Extract the [x, y] coordinate from the center of the cell holding the provided text.  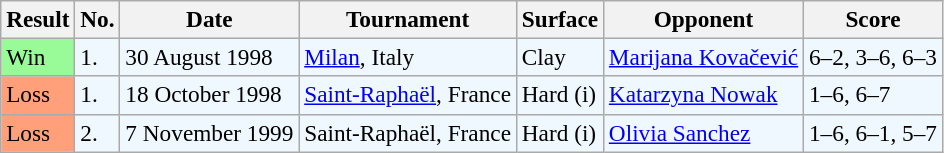
7 November 1999 [210, 133]
18 October 1998 [210, 95]
6–2, 3–6, 6–3 [874, 57]
Opponent [703, 19]
1–6, 6–7 [874, 95]
No. [98, 19]
Olivia Sanchez [703, 133]
2. [98, 133]
Milan, Italy [408, 57]
Date [210, 19]
Surface [560, 19]
Win [38, 57]
Marijana Kovačević [703, 57]
Clay [560, 57]
1–6, 6–1, 5–7 [874, 133]
30 August 1998 [210, 57]
Katarzyna Nowak [703, 95]
Score [874, 19]
Tournament [408, 19]
Result [38, 19]
